Extract the [X, Y] coordinate from the center of the cell holding the provided text.  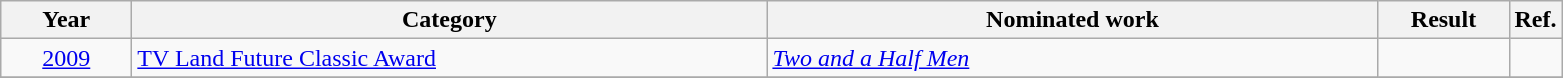
Nominated work [1072, 20]
Two and a Half Men [1072, 58]
Ref. [1536, 20]
TV Land Future Classic Award [450, 58]
Year [66, 20]
Result [1444, 20]
Category [450, 20]
2009 [66, 58]
